Search for the cell housing the specified text and yield its (x, y) center coordinate. 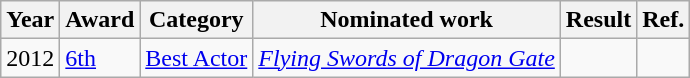
Year (30, 20)
Category (196, 20)
Flying Swords of Dragon Gate (407, 58)
Ref. (664, 20)
2012 (30, 58)
Nominated work (407, 20)
Award (100, 20)
Best Actor (196, 58)
6th (100, 58)
Result (598, 20)
